Identify which cell holds the provided text, then report its (X, Y) central coordinate. 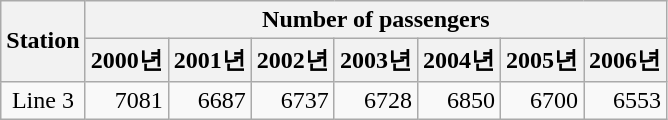
2003년 (376, 60)
2004년 (458, 60)
6687 (210, 100)
6850 (458, 100)
6737 (292, 100)
6700 (542, 100)
2005년 (542, 60)
7081 (126, 100)
2001년 (210, 60)
2002년 (292, 60)
6553 (626, 100)
2006년 (626, 60)
6728 (376, 100)
Station (43, 42)
Line 3 (43, 100)
Number of passengers (376, 20)
2000년 (126, 60)
